Detect which cell encompasses the target text, then output its (X, Y) center coordinate. 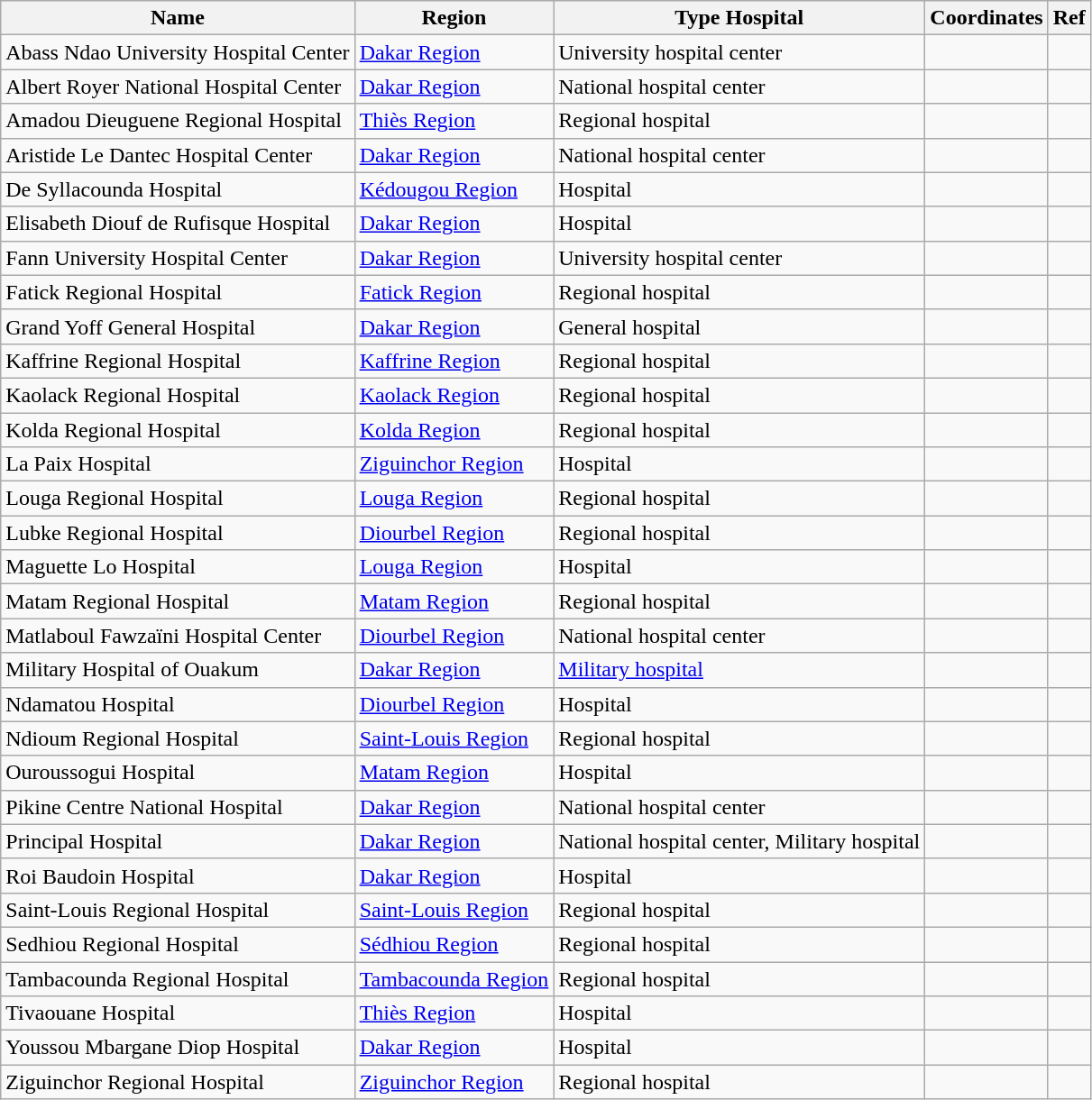
Ref (1069, 18)
Region (454, 18)
Principal Hospital (178, 841)
Ndioum Regional Hospital (178, 738)
Lubke Regional Hospital (178, 533)
General hospital (739, 326)
Saint-Louis Regional Hospital (178, 910)
Maguette Lo Hospital (178, 567)
Tambacounda Region (454, 978)
Kaolack Region (454, 395)
Fann University Hospital Center (178, 258)
Amadou Dieuguene Regional Hospital (178, 121)
Pikine Centre National Hospital (178, 807)
Aristide Le Dantec Hospital Center (178, 155)
Youssou Mbargane Diop Hospital (178, 1048)
Name (178, 18)
Sédhiou Region (454, 944)
Albert Royer National Hospital Center (178, 87)
National hospital center, Military hospital (739, 841)
Elisabeth Diouf de Rufisque Hospital (178, 224)
Kolda Regional Hospital (178, 430)
Ndamatou Hospital (178, 704)
Roi Baudoin Hospital (178, 875)
Military hospital (739, 670)
De Syllacounda Hospital (178, 189)
Kaffrine Region (454, 361)
Matlaboul Fawzaïni Hospital Center (178, 636)
Ziguinchor Regional Hospital (178, 1082)
Kaolack Regional Hospital (178, 395)
La Paix Hospital (178, 464)
Tivaouane Hospital (178, 1013)
Fatick Regional Hospital (178, 292)
Kaffrine Regional Hospital (178, 361)
Grand Yoff General Hospital (178, 326)
Louga Regional Hospital (178, 499)
Sedhiou Regional Hospital (178, 944)
Kédougou Region (454, 189)
Ouroussogui Hospital (178, 773)
Fatick Region (454, 292)
Abass Ndao University Hospital Center (178, 52)
Kolda Region (454, 430)
Type Hospital (739, 18)
Coordinates (986, 18)
Matam Regional Hospital (178, 601)
Military Hospital of Ouakum (178, 670)
Tambacounda Regional Hospital (178, 978)
